Identify which cell holds the provided text, then report its (X, Y) central coordinate. 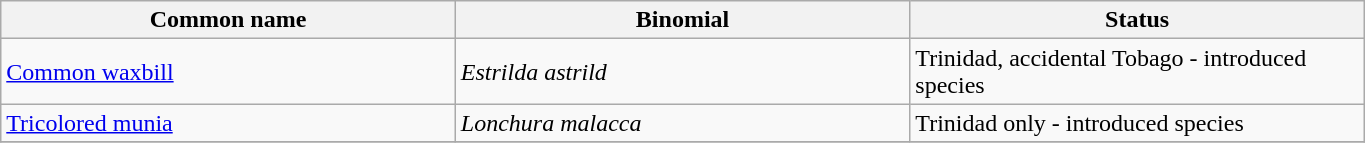
Common waxbill (228, 72)
Trinidad, accidental Tobago - introduced species (1138, 72)
Binomial (682, 20)
Status (1138, 20)
Lonchura malacca (682, 123)
Tricolored munia (228, 123)
Common name (228, 20)
Estrilda astrild (682, 72)
Trinidad only - introduced species (1138, 123)
